Identify which cell holds the provided text, then report its [x, y] central coordinate. 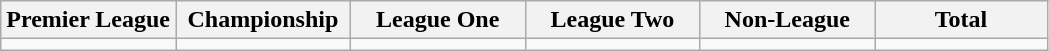
Non-League [788, 20]
Championship [264, 20]
Premier League [88, 20]
League One [438, 20]
Total [962, 20]
League Two [612, 20]
